Locate the cell with the specified text and output its (x, y) center coordinate. 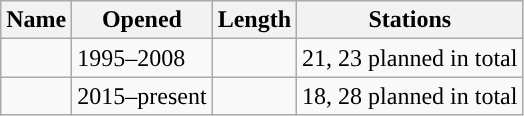
Stations (410, 20)
18, 28 planned in total (410, 96)
1995–2008 (142, 58)
Length (254, 20)
21, 23 planned in total (410, 58)
2015–present (142, 96)
Name (36, 20)
Opened (142, 20)
